Find where the given text appears and provide that cell's center as (x, y) coordinate. 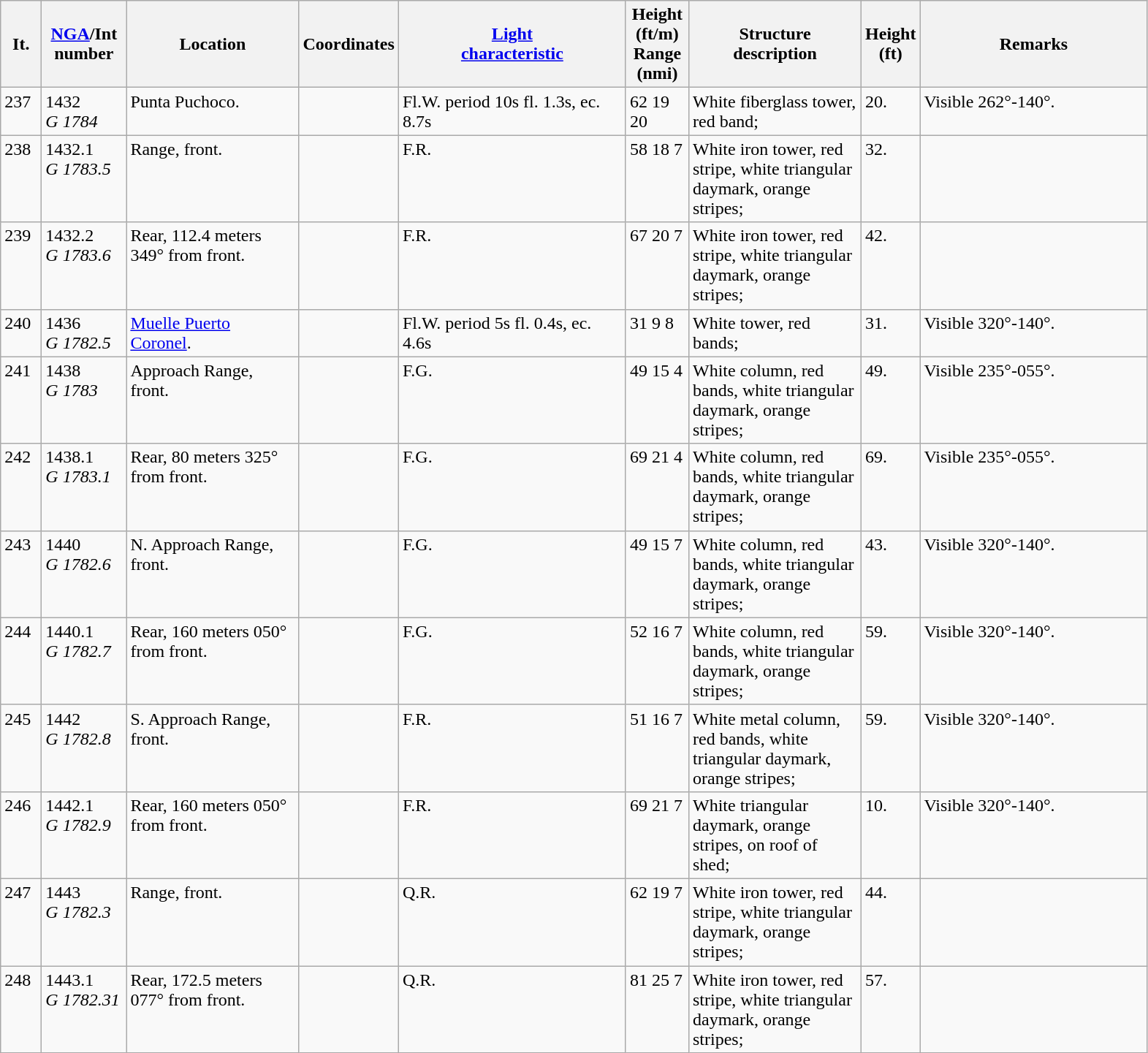
Remarks (1033, 44)
243 (21, 574)
1438.1G 1783.1 (84, 487)
69 21 4 (657, 487)
1438G 1783 (84, 400)
Fl.W. period 5s fl. 0.4s, ec. 4.6s (512, 333)
Visible 262°-140°. (1033, 111)
10. (891, 835)
67 20 7 (657, 266)
239 (21, 266)
NGA/Intnumber (84, 44)
247 (21, 922)
White metal column, red bands, white triangular daymark, orange stripes; (775, 748)
49. (891, 400)
Rear, 80 meters 325° from front. (213, 487)
Fl.W. period 10s fl. 1.3s, ec. 8.7s (512, 111)
Structuredescription (775, 44)
51 16 7 (657, 748)
N. Approach Range, front. (213, 574)
Muelle Puerto Coronel. (213, 333)
Rear, 172.5 meters 077° from front. (213, 1010)
32. (891, 178)
52 16 7 (657, 661)
1443.1G 1782.31 (84, 1010)
Lightcharacteristic (512, 44)
Location (213, 44)
1442.1G 1782.9 (84, 835)
248 (21, 1010)
49 15 4 (657, 400)
43. (891, 574)
Height (ft/m)Range (nmi) (657, 44)
1432G 1784 (84, 111)
69. (891, 487)
31 9 8 (657, 333)
1440.1G 1782.7 (84, 661)
57. (891, 1010)
S. Approach Range, front. (213, 748)
Coordinates (349, 44)
20. (891, 111)
246 (21, 835)
1432.1G 1783.5 (84, 178)
238 (21, 178)
49 15 7 (657, 574)
62 19 7 (657, 922)
81 25 7 (657, 1010)
It. (21, 44)
240 (21, 333)
Punta Puchoco. (213, 111)
42. (891, 266)
241 (21, 400)
1432.2G 1783.6 (84, 266)
62 19 20 (657, 111)
69 21 7 (657, 835)
1442G 1782.8 (84, 748)
1440G 1782.6 (84, 574)
1443G 1782.3 (84, 922)
58 18 7 (657, 178)
237 (21, 111)
White triangular daymark, orange stripes, on roof of shed; (775, 835)
White fiberglass tower, red band; (775, 111)
Height (ft) (891, 44)
245 (21, 748)
White tower, red bands; (775, 333)
Rear, 112.4 meters 349° from front. (213, 266)
242 (21, 487)
31. (891, 333)
44. (891, 922)
244 (21, 661)
Approach Range, front. (213, 400)
1436G 1782.5 (84, 333)
